From the cell containing the given text, extract its center point as (X, Y) coordinate. 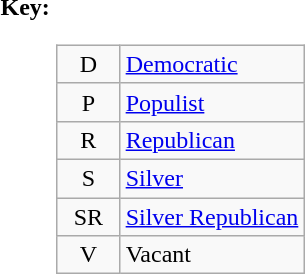
Republican (212, 140)
Vacant (212, 255)
R (89, 140)
Silver (212, 178)
Populist (212, 102)
V (89, 255)
Silver Republican (212, 217)
SR (89, 217)
D (89, 64)
P (89, 102)
Democratic (212, 64)
S (89, 178)
